Pinpoint the cell where the given text exists, returning its (X, Y) midpoint coordinate. 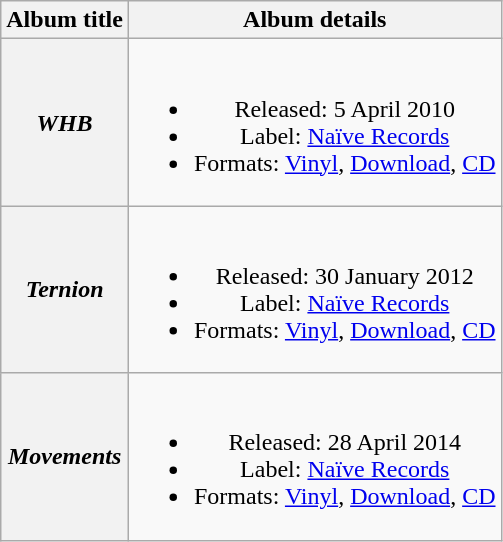
WHB (65, 122)
Released: 28 April 2014Label: Naïve RecordsFormats: Vinyl, Download, CD (314, 456)
Released: 5 April 2010Label: Naïve RecordsFormats: Vinyl, Download, CD (314, 122)
Released: 30 January 2012Label: Naïve RecordsFormats: Vinyl, Download, CD (314, 290)
Album details (314, 20)
Ternion (65, 290)
Album title (65, 20)
Movements (65, 456)
